Extract the [X, Y] coordinate from the center of the cell holding the provided text.  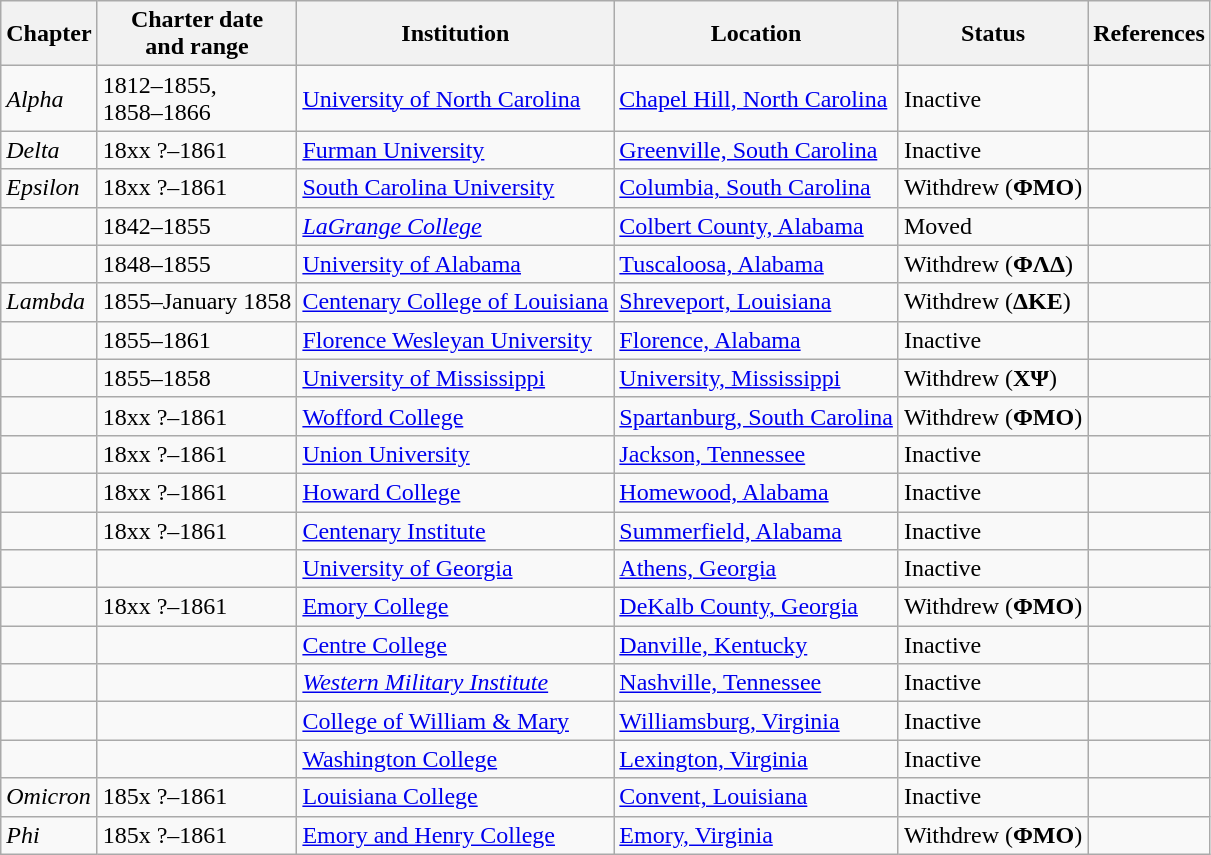
Columbia, South Carolina [756, 188]
Emory, Virginia [756, 835]
Florence Wesleyan University [456, 340]
Colbert County, Alabama [756, 226]
Tuscaloosa, Alabama [756, 264]
Howard College [456, 492]
Location [756, 34]
University, Mississippi [756, 378]
Alpha [49, 98]
Jackson, Tennessee [756, 454]
1855–January 1858 [197, 302]
LaGrange College [456, 226]
University of Mississippi [456, 378]
Convent, Louisiana [756, 797]
Nashville, Tennessee [756, 683]
Centenary Institute [456, 531]
Emory and Henry College [456, 835]
Chapel Hill, North Carolina [756, 98]
Charter dateand range [197, 34]
Wofford College [456, 416]
Delta [49, 150]
Athens, Georgia [756, 569]
Washington College [456, 759]
Emory College [456, 607]
University of North Carolina [456, 98]
Withdrew (ΦΛΔ) [992, 264]
University of Georgia [456, 569]
College of William & Mary [456, 721]
Lexington, Virginia [756, 759]
Spartanburg, South Carolina [756, 416]
Chapter [49, 34]
Centenary College of Louisiana [456, 302]
Moved [992, 226]
Louisiana College [456, 797]
Western Military Institute [456, 683]
University of Alabama [456, 264]
Status [992, 34]
Institution [456, 34]
1855–1858 [197, 378]
1842–1855 [197, 226]
Furman University [456, 150]
Homewood, Alabama [756, 492]
Summerfield, Alabama [756, 531]
Shreveport, Louisiana [756, 302]
Omicron [49, 797]
Withdrew (ΔΚΕ) [992, 302]
1848–1855 [197, 264]
1855–1861 [197, 340]
References [1150, 34]
Withdrew (ΧΨ) [992, 378]
South Carolina University [456, 188]
Centre College [456, 645]
Union University [456, 454]
Williamsburg, Virginia [756, 721]
Lambda [49, 302]
Danville, Kentucky [756, 645]
1812–1855,1858–1866 [197, 98]
Epsilon [49, 188]
Florence, Alabama [756, 340]
Greenville, South Carolina [756, 150]
DeKalb County, Georgia [756, 607]
Phi [49, 835]
